Pinpoint the cell where the given text exists, returning its [X, Y] midpoint coordinate. 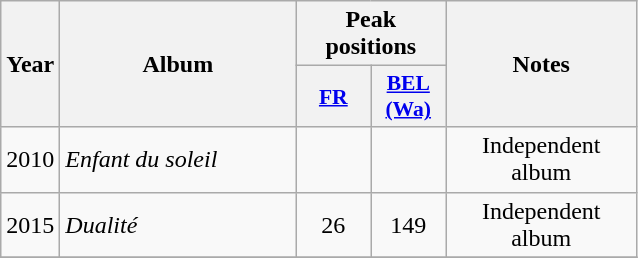
FR [334, 96]
Peak positions [371, 34]
Year [30, 64]
Enfant du soleil [178, 160]
Album [178, 64]
2010 [30, 160]
BEL (Wa) [408, 96]
Notes [542, 64]
2015 [30, 224]
Dualité [178, 224]
26 [334, 224]
149 [408, 224]
